Detect which cell encompasses the target text, then output its [X, Y] center coordinate. 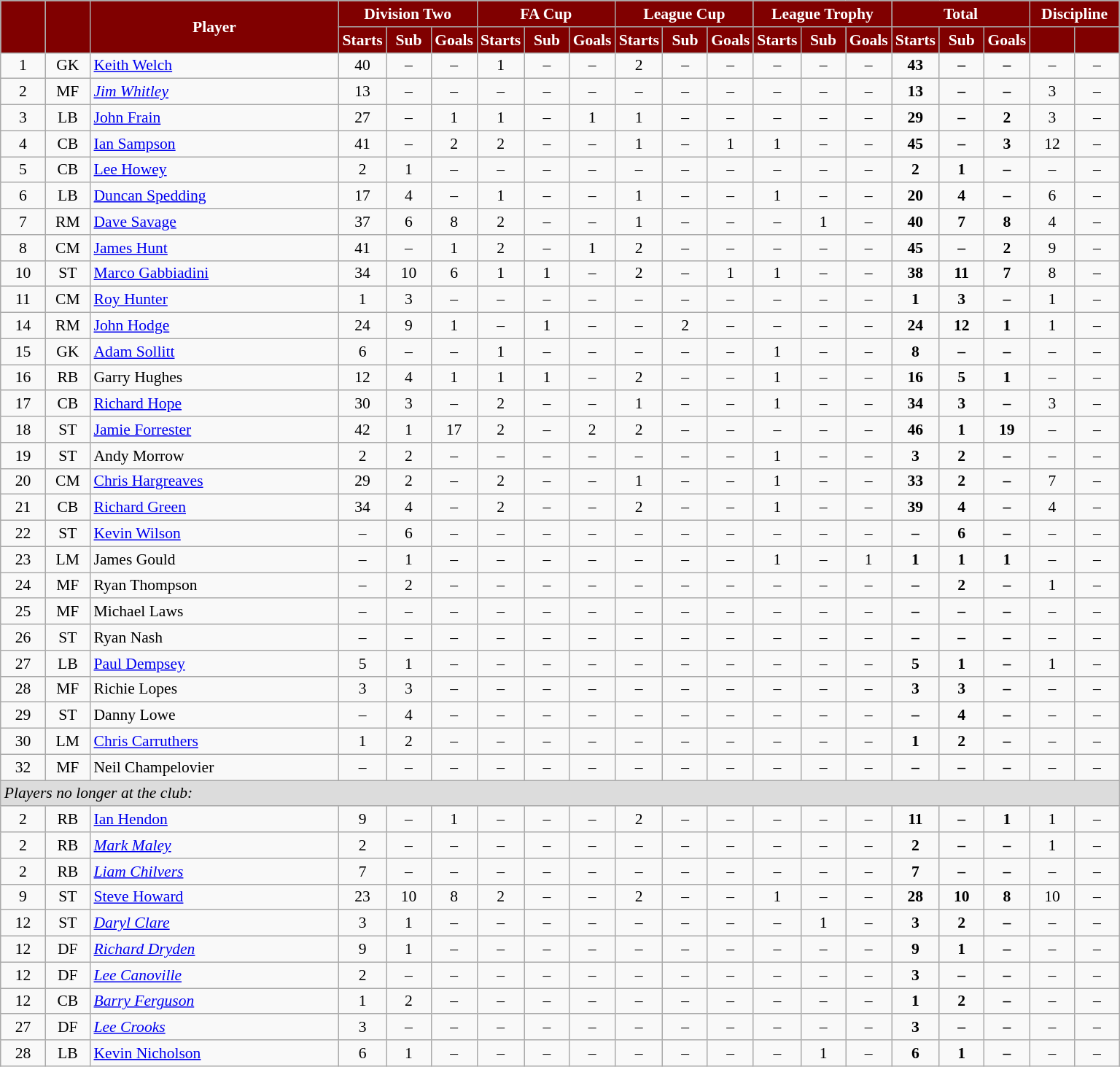
Lee Howey [214, 170]
Keith Welch [214, 66]
33 [916, 481]
39 [916, 508]
Barry Ferguson [214, 1001]
Total [961, 14]
Ryan Thompson [214, 586]
Chris Carruthers [214, 742]
Jim Whitley [214, 92]
Ryan Nash [214, 637]
Adam Sollitt [214, 352]
Neil Champelovier [214, 767]
Duncan Spedding [214, 196]
Richard Dryden [214, 950]
FA Cup [546, 14]
James Gould [214, 559]
Richie Lopes [214, 689]
Kevin Nicholson [214, 1053]
Mark Maley [214, 845]
James Hunt [214, 248]
15 [23, 352]
John Frain [214, 118]
Richard Green [214, 508]
Player [214, 26]
Roy Hunter [214, 300]
Chris Hargreaves [214, 481]
21 [23, 508]
22 [23, 534]
Andy Morrow [214, 456]
Jamie Forrester [214, 430]
42 [362, 430]
Dave Savage [214, 222]
Lee Canoville [214, 975]
Ian Sampson [214, 144]
37 [362, 222]
Kevin Wilson [214, 534]
Richard Hope [214, 404]
Division Two [408, 14]
Danny Lowe [214, 715]
Discipline [1075, 14]
38 [916, 273]
43 [916, 66]
32 [23, 767]
Daryl Clare [214, 923]
18 [23, 430]
46 [916, 430]
League Cup [685, 14]
John Hodge [214, 326]
Players no longer at the club: [560, 794]
Marco Gabbiadini [214, 273]
League Trophy [822, 14]
Lee Crooks [214, 1028]
Michael Laws [214, 612]
Paul Dempsey [214, 664]
Ian Hendon [214, 820]
Garry Hughes [214, 378]
Liam Chilvers [214, 872]
26 [23, 637]
25 [23, 612]
14 [23, 326]
Steve Howard [214, 897]
